Capture the cell that displays the provided text and extract its (x, y) central coordinate. 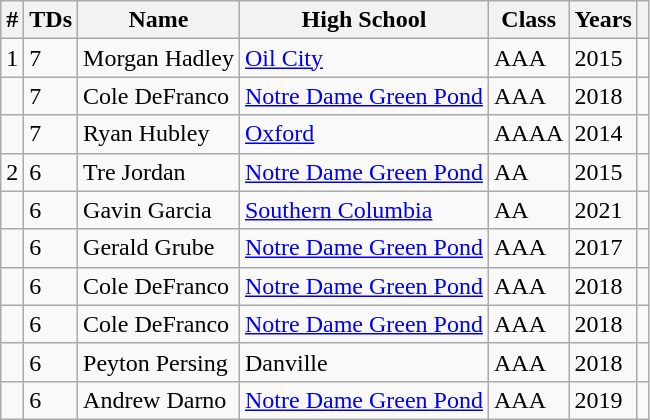
2021 (603, 210)
2 (12, 172)
Years (603, 20)
Name (159, 20)
TDs (51, 20)
2019 (603, 400)
Oil City (364, 58)
Morgan Hadley (159, 58)
Gavin Garcia (159, 210)
1 (12, 58)
Oxford (364, 134)
Andrew Darno (159, 400)
High School (364, 20)
2017 (603, 248)
2014 (603, 134)
Class (528, 20)
Southern Columbia (364, 210)
Peyton Persing (159, 362)
Tre Jordan (159, 172)
Ryan Hubley (159, 134)
AAAA (528, 134)
# (12, 20)
Danville (364, 362)
Gerald Grube (159, 248)
